Identify which cell holds the provided text, then report its [x, y] central coordinate. 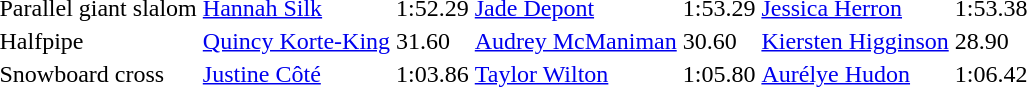
30.60 [719, 41]
31.60 [433, 41]
Kiersten Higginson [855, 41]
Quincy Korte-King [296, 41]
Audrey McManiman [576, 41]
